Pinpoint the cell where the given text exists, returning its [X, Y] midpoint coordinate. 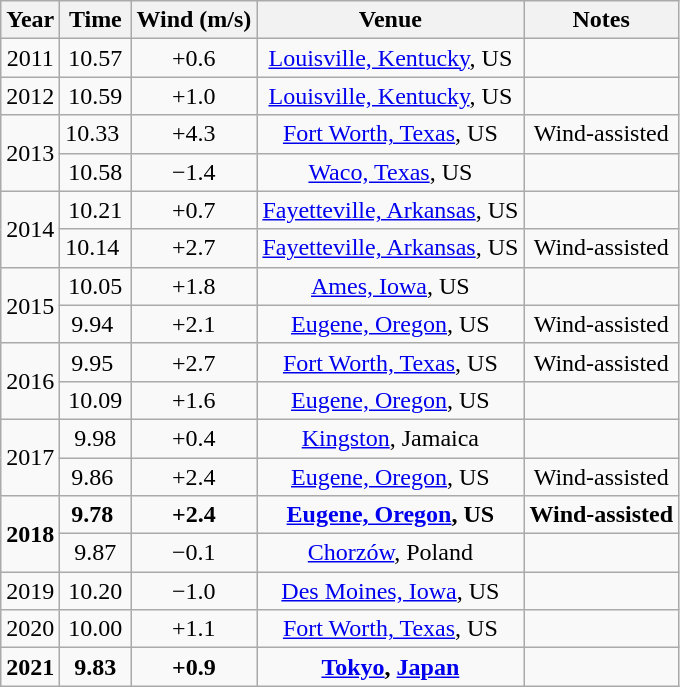
Venue [390, 20]
Chorzów, Poland [390, 553]
+1.6 [194, 400]
10.21 [96, 210]
+1.8 [194, 286]
9.86 [96, 477]
+0.9 [194, 667]
Notes [602, 20]
+0.4 [194, 438]
Des Moines, Iowa, US [390, 591]
10.59 [96, 96]
10.09 [96, 400]
Waco, Texas, US [390, 172]
10.20 [96, 591]
9.98 [96, 438]
+0.7 [194, 210]
2016 [30, 381]
10.00 [96, 629]
2018 [30, 534]
9.94 [96, 324]
−1.0 [194, 591]
10.58 [96, 172]
−1.4 [194, 172]
10.57 [96, 58]
+4.3 [194, 134]
2012 [30, 96]
10.33 [96, 134]
Tokyo, Japan [390, 667]
10.14 [96, 248]
9.78 [96, 515]
+2.1 [194, 324]
2011 [30, 58]
2020 [30, 629]
10.05 [96, 286]
+1.1 [194, 629]
2015 [30, 305]
−0.1 [194, 553]
9.83 [96, 667]
Kingston, Jamaica [390, 438]
2021 [30, 667]
+0.6 [194, 58]
2017 [30, 457]
Year [30, 20]
2019 [30, 591]
Time [96, 20]
9.87 [96, 553]
2013 [30, 153]
+1.0 [194, 96]
Ames, Iowa, US [390, 286]
Wind (m/s) [194, 20]
2014 [30, 229]
9.95 [96, 362]
